Detect which cell encompasses the target text, then output its (x, y) center coordinate. 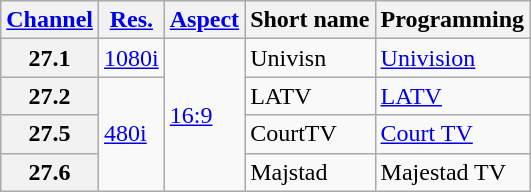
Aspect (204, 20)
CourtTV (310, 134)
27.6 (50, 172)
Univisn (310, 58)
480i (132, 134)
Univision (452, 58)
Majstad (310, 172)
1080i (132, 58)
27.5 (50, 134)
27.1 (50, 58)
Res. (132, 20)
Majestad TV (452, 172)
Short name (310, 20)
Court TV (452, 134)
Channel (50, 20)
27.2 (50, 96)
16:9 (204, 115)
Programming (452, 20)
